Find where the given text appears and provide that cell's center as (x, y) coordinate. 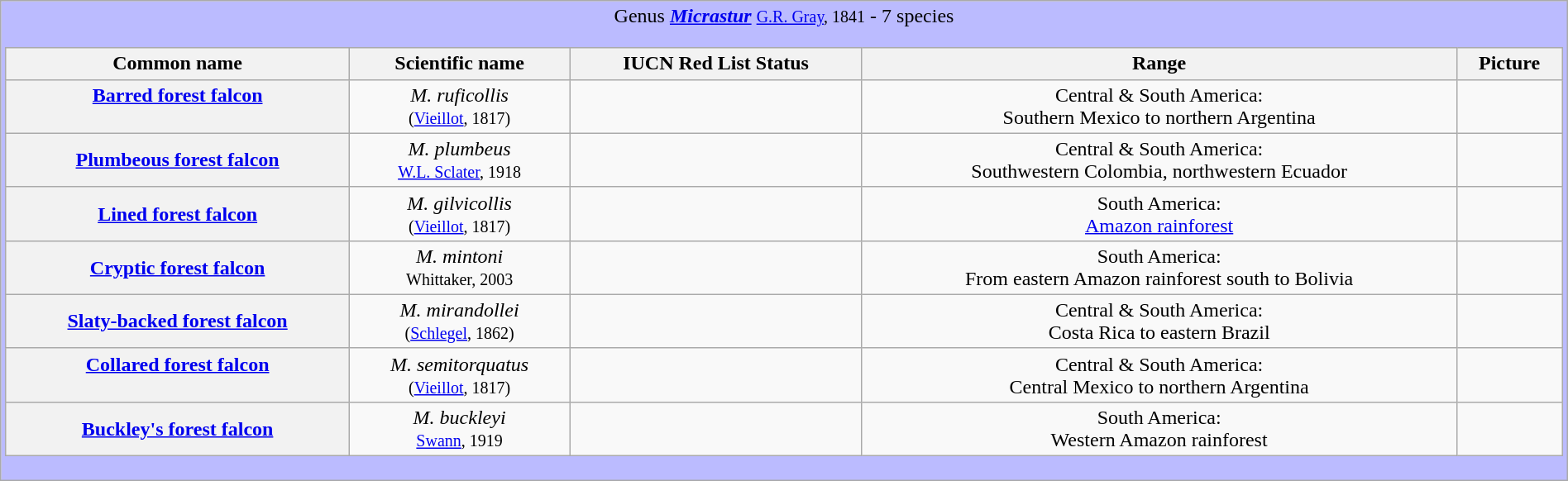
M. buckleyiSwann, 1919 (460, 428)
Scientific name (460, 64)
Collared forest falcon (177, 375)
M. mintoniWhittaker, 2003 (460, 268)
Buckley's forest falcon (177, 428)
Cryptic forest falcon (177, 268)
Slaty-backed forest falcon (177, 321)
Central & South America:Central Mexico to northern Argentina (1159, 375)
South America:Amazon rainforest (1159, 213)
Central & South America:Costa Rica to eastern Brazil (1159, 321)
M. semitorquatus(Vieillot, 1817) (460, 375)
M. gilvicollis(Vieillot, 1817) (460, 213)
M. mirandollei(Schlegel, 1862) (460, 321)
Plumbeous forest falcon (177, 160)
Common name (177, 64)
Picture (1509, 64)
South America:From eastern Amazon rainforest south to Bolivia (1159, 268)
Barred forest falcon (177, 106)
Lined forest falcon (177, 213)
Central & South America:Southwestern Colombia, northwestern Ecuador (1159, 160)
South America:Western Amazon rainforest (1159, 428)
M. ruficollis(Vieillot, 1817) (460, 106)
Central & South America:Southern Mexico to northern Argentina (1159, 106)
IUCN Red List Status (716, 64)
M. plumbeusW.L. Sclater, 1918 (460, 160)
Range (1159, 64)
